Locate the cell with the specified text and output its (X, Y) center coordinate. 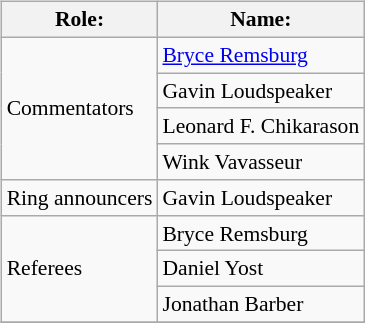
Commentators (80, 108)
Leonard F. Chikarason (260, 126)
Name: (260, 20)
Wink Vavasseur (260, 162)
Daniel Yost (260, 269)
Referees (80, 268)
Ring announcers (80, 198)
Jonathan Barber (260, 305)
Role: (80, 20)
